Pinpoint the cell where the given text exists, returning its (x, y) midpoint coordinate. 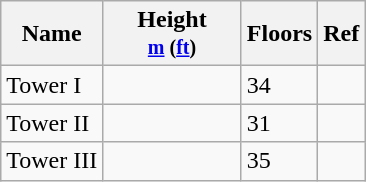
Heightm (ft) (172, 34)
Tower III (52, 161)
34 (279, 85)
Tower I (52, 85)
Tower II (52, 123)
Ref (342, 34)
Floors (279, 34)
31 (279, 123)
Name (52, 34)
35 (279, 161)
